Capture the cell that displays the provided text and extract its (x, y) central coordinate. 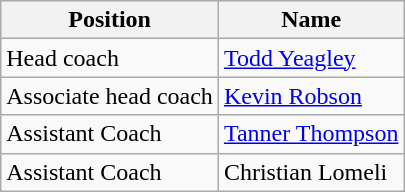
Position (110, 20)
Todd Yeagley (311, 58)
Associate head coach (110, 96)
Head coach (110, 58)
Kevin Robson (311, 96)
Tanner Thompson (311, 134)
Name (311, 20)
Christian Lomeli (311, 172)
